Find where the given text appears and provide that cell's center as [X, Y] coordinate. 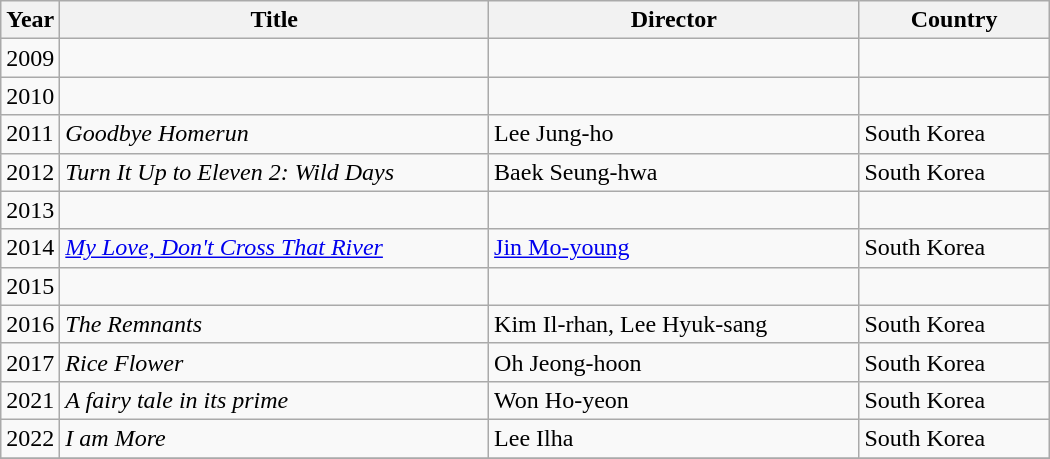
A fairy tale in its prime [274, 400]
2017 [30, 362]
Rice Flower [274, 362]
2015 [30, 286]
Lee Jung-ho [674, 134]
2012 [30, 172]
2011 [30, 134]
Kim Il-rhan, Lee Hyuk-sang [674, 324]
Baek Seung-hwa [674, 172]
Goodbye Homerun [274, 134]
The Remnants [274, 324]
Title [274, 20]
My Love, Don't Cross That River [274, 248]
Year [30, 20]
2009 [30, 58]
Won Ho-yeon [674, 400]
I am More [274, 438]
Country [954, 20]
Director [674, 20]
2014 [30, 248]
2021 [30, 400]
2013 [30, 210]
Oh Jeong-hoon [674, 362]
Jin Mo-young [674, 248]
2010 [30, 96]
2022 [30, 438]
2016 [30, 324]
Lee Ilha [674, 438]
Turn It Up to Eleven 2: Wild Days [274, 172]
